For the text-containing cell, return its midpoint in [x, y] coordinate format. 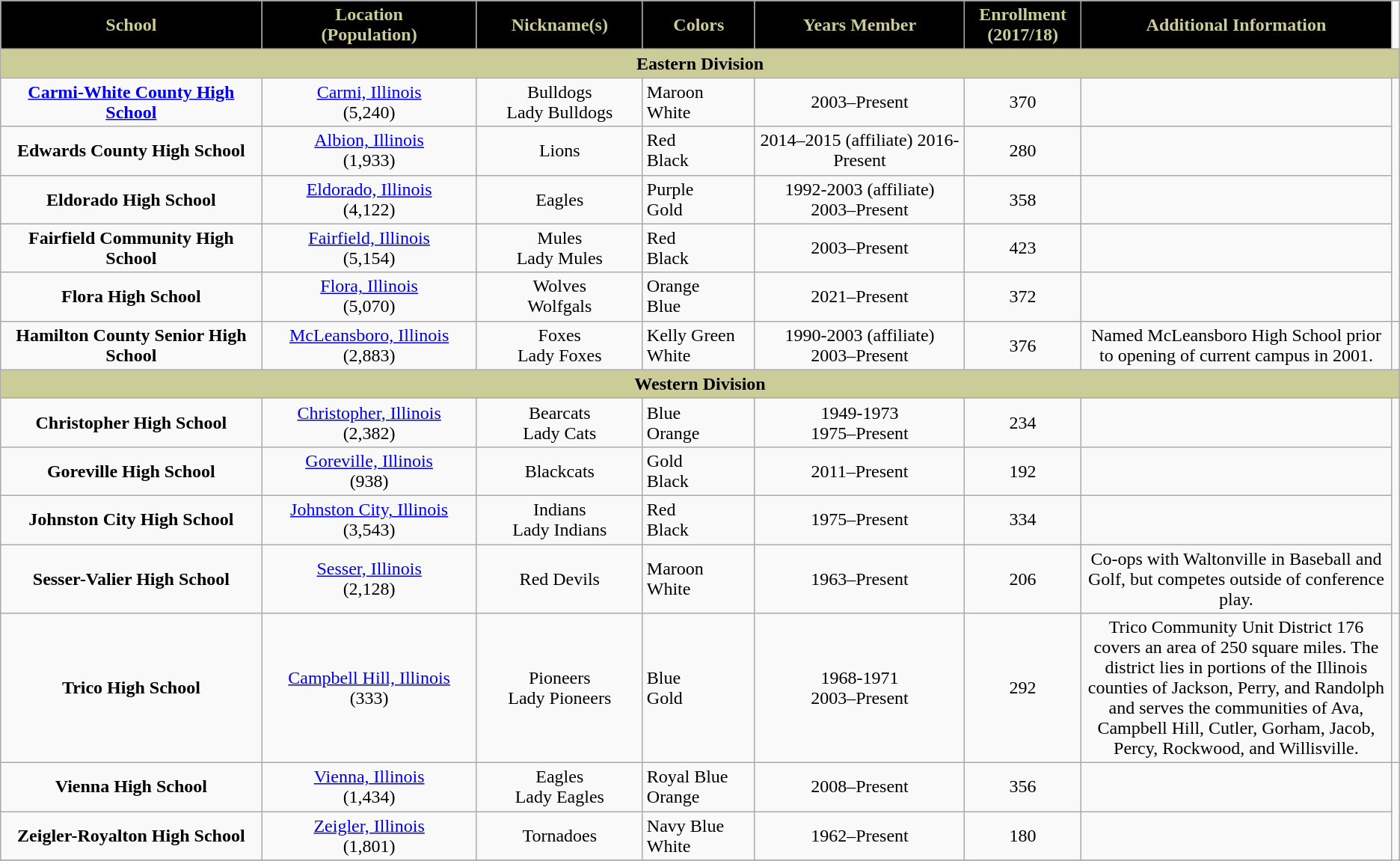
Years Member [859, 25]
Goreville High School [132, 471]
1975–Present [859, 519]
Vienna High School [132, 787]
Blue Orange [699, 422]
Sesser-Valier High School [132, 579]
Additional Information [1236, 25]
Eldorado, Illinois(4,122) [369, 199]
Eldorado High School [132, 199]
1963–Present [859, 579]
Blackcats [559, 471]
Sesser, Illinois(2,128) [369, 579]
192 [1023, 471]
2021–Present [859, 296]
234 [1023, 422]
Carmi-White County High School [132, 102]
2008–Present [859, 787]
2014–2015 (affiliate) 2016-Present [859, 151]
Blue Gold [699, 688]
334 [1023, 519]
292 [1023, 688]
Trico High School [132, 688]
2011–Present [859, 471]
Albion, Illinois(1,933) [369, 151]
Vienna, Illinois(1,434) [369, 787]
IndiansLady Indians [559, 519]
1992-2003 (affiliate)2003–Present [859, 199]
Johnston City High School [132, 519]
Royal Blue Orange [699, 787]
Location(Population) [369, 25]
180 [1023, 836]
Eagles [559, 199]
Fairfield Community High School [132, 248]
BulldogsLady Bulldogs [559, 102]
Eastern Division [700, 64]
Zeigler, Illinois(1,801) [369, 836]
Gold Black [699, 471]
Edwards County High School [132, 151]
Hamilton County Senior High School [132, 346]
Fairfield, Illinois(5,154) [369, 248]
Co-ops with Waltonville in Baseball and Golf, but competes outside of conference play. [1236, 579]
Flora High School [132, 296]
Flora, Illinois(5,070) [369, 296]
Christopher, Illinois(2,382) [369, 422]
School [132, 25]
Campbell Hill, Illinois(333) [369, 688]
Tornadoes [559, 836]
280 [1023, 151]
1949-19731975–Present [859, 422]
Navy Blue White [699, 836]
358 [1023, 199]
356 [1023, 787]
Kelly Green White [699, 346]
372 [1023, 296]
Orange Blue [699, 296]
Lions [559, 151]
423 [1023, 248]
Goreville, Illinois(938) [369, 471]
McLeansboro, Illinois(2,883) [369, 346]
WolvesWolfgals [559, 296]
206 [1023, 579]
Carmi, Illinois(5,240) [369, 102]
Nickname(s) [559, 25]
376 [1023, 346]
Zeigler-Royalton High School [132, 836]
BearcatsLady Cats [559, 422]
Purple Gold [699, 199]
370 [1023, 102]
FoxesLady Foxes [559, 346]
EaglesLady Eagles [559, 787]
MulesLady Mules [559, 248]
Red Devils [559, 579]
1962–Present [859, 836]
Christopher High School [132, 422]
1968-19712003–Present [859, 688]
Johnston City, Illinois(3,543) [369, 519]
Western Division [700, 384]
Colors [699, 25]
PioneersLady Pioneers [559, 688]
Named McLeansboro High School prior to opening of current campus in 2001. [1236, 346]
Enrollment(2017/18) [1023, 25]
1990-2003 (affiliate)2003–Present [859, 346]
